Find where the given text appears and provide that cell's center as (X, Y) coordinate. 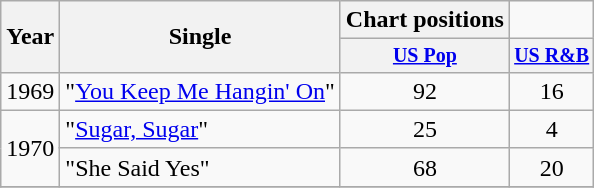
"She Said Yes" (200, 167)
US R&B (551, 56)
"Sugar, Sugar" (200, 129)
Chart positions (424, 20)
16 (551, 91)
"You Keep Me Hangin' On" (200, 91)
US Pop (424, 56)
20 (551, 167)
1970 (30, 148)
4 (551, 129)
68 (424, 167)
25 (424, 129)
Year (30, 37)
1969 (30, 91)
Single (200, 37)
92 (424, 91)
